From the cell containing the given text, extract its center point as (X, Y) coordinate. 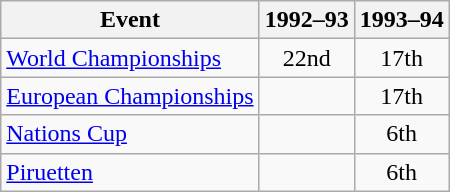
Piruetten (130, 172)
22nd (306, 58)
1992–93 (306, 20)
European Championships (130, 96)
Nations Cup (130, 134)
1993–94 (402, 20)
Event (130, 20)
World Championships (130, 58)
